Search for the cell housing the specified text and yield its [X, Y] center coordinate. 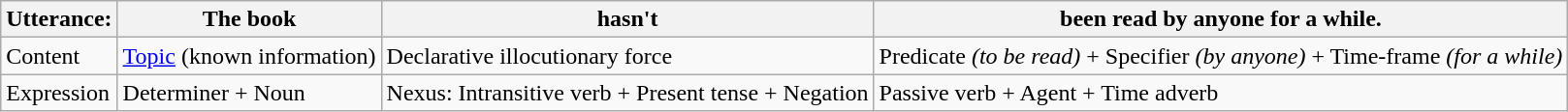
Utterance: [59, 19]
Declarative illocutionary force [627, 56]
Passive verb + Agent + Time adverb [1221, 93]
Expression [59, 93]
hasn't [627, 19]
Content [59, 56]
Topic (known information) [249, 56]
Nexus: Intransitive verb + Present tense + Negation [627, 93]
Determiner + Noun [249, 93]
been read by anyone for a while. [1221, 19]
The book [249, 19]
Predicate (to be read) + Specifier (by anyone) + Time-frame (for a while) [1221, 56]
